Capture the cell that displays the provided text and extract its (x, y) central coordinate. 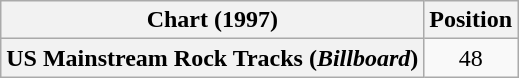
US Mainstream Rock Tracks (Billboard) (212, 58)
48 (471, 58)
Chart (1997) (212, 20)
Position (471, 20)
